Return the (x, y) coordinate for the center point of the cell that contains the specified text.  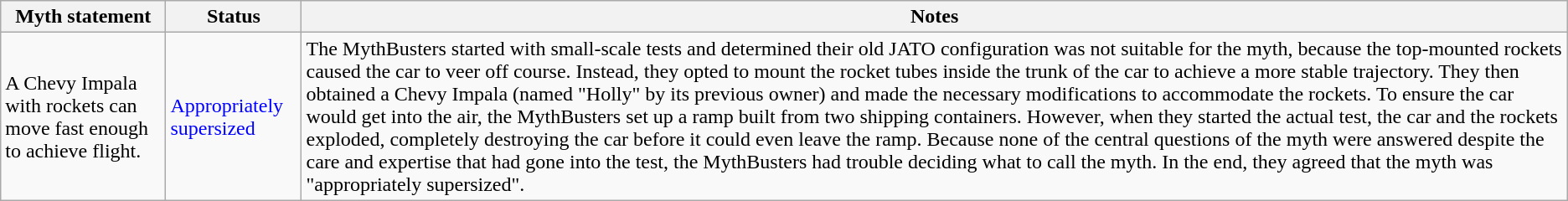
Notes (935, 17)
A Chevy Impala with rockets can move fast enough to achieve flight. (84, 116)
Status (234, 17)
Myth statement (84, 17)
Appropriately supersized (234, 116)
